Locate the cell with the specified text and output its (x, y) center coordinate. 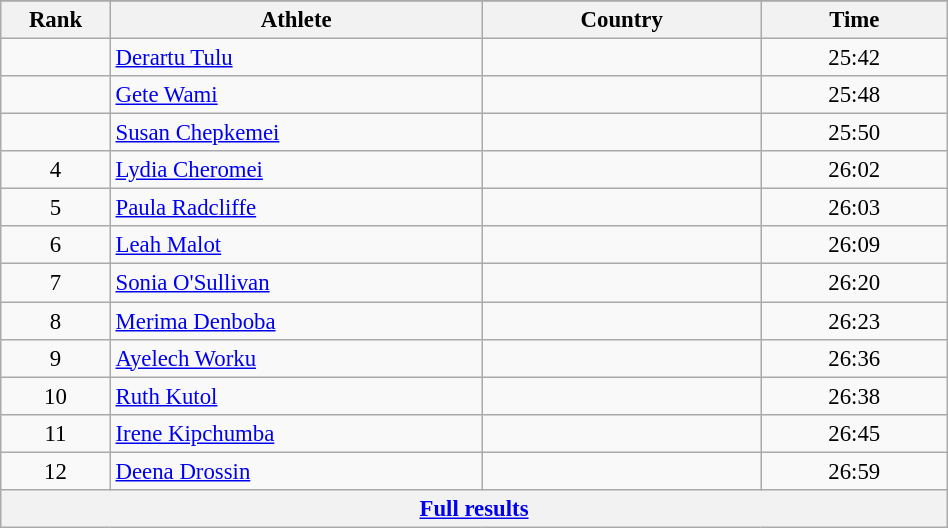
4 (56, 170)
Ruth Kutol (296, 396)
26:02 (854, 170)
Country (622, 20)
26:09 (854, 245)
Time (854, 20)
26:03 (854, 208)
Paula Radcliffe (296, 208)
25:48 (854, 95)
26:20 (854, 283)
Athlete (296, 20)
Rank (56, 20)
11 (56, 433)
9 (56, 358)
5 (56, 208)
26:59 (854, 471)
25:42 (854, 58)
Gete Wami (296, 95)
8 (56, 321)
Sonia O'Sullivan (296, 283)
6 (56, 245)
Leah Malot (296, 245)
Lydia Cheromei (296, 170)
Merima Denboba (296, 321)
Full results (474, 509)
Deena Drossin (296, 471)
Ayelech Worku (296, 358)
Irene Kipchumba (296, 433)
Derartu Tulu (296, 58)
26:23 (854, 321)
10 (56, 396)
26:38 (854, 396)
Susan Chepkemei (296, 133)
26:45 (854, 433)
7 (56, 283)
25:50 (854, 133)
26:36 (854, 358)
12 (56, 471)
